Pinpoint the cell where the given text exists, returning its (X, Y) midpoint coordinate. 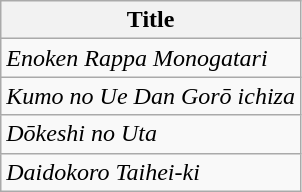
Dōkeshi no Uta (151, 134)
Daidokoro Taihei-ki (151, 172)
Title (151, 20)
Kumo no Ue Dan Gorō ichiza (151, 96)
Enoken Rappa Monogatari (151, 58)
